Extract the [X, Y] coordinate from the center of the cell holding the provided text.  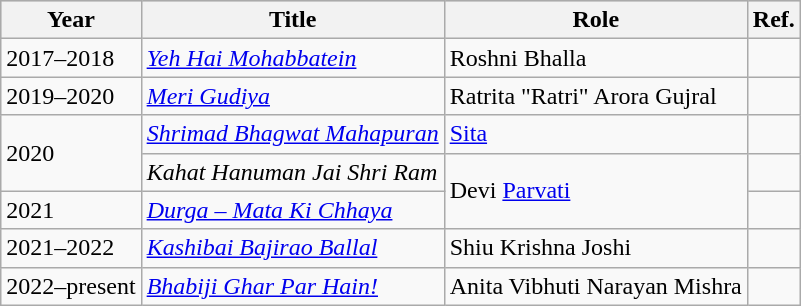
Shrimad Bhagwat Mahapuran [292, 134]
Role [596, 20]
Roshni Bhalla [596, 58]
Year [71, 20]
Devi Parvati [596, 191]
2021 [71, 210]
2019–2020 [71, 96]
2020 [71, 153]
Anita Vibhuti Narayan Mishra [596, 286]
2021–2022 [71, 248]
Sita [596, 134]
2022–present [71, 286]
Durga – Mata Ki Chhaya [292, 210]
Yeh Hai Mohabbatein [292, 58]
Kahat Hanuman Jai Shri Ram [292, 172]
2017–2018 [71, 58]
Kashibai Bajirao Ballal [292, 248]
Ratrita "Ratri" Arora Gujral [596, 96]
Ref. [774, 20]
Title [292, 20]
Meri Gudiya [292, 96]
Shiu Krishna Joshi [596, 248]
Bhabiji Ghar Par Hain! [292, 286]
